Return [X, Y] of the center of cell containing provided text 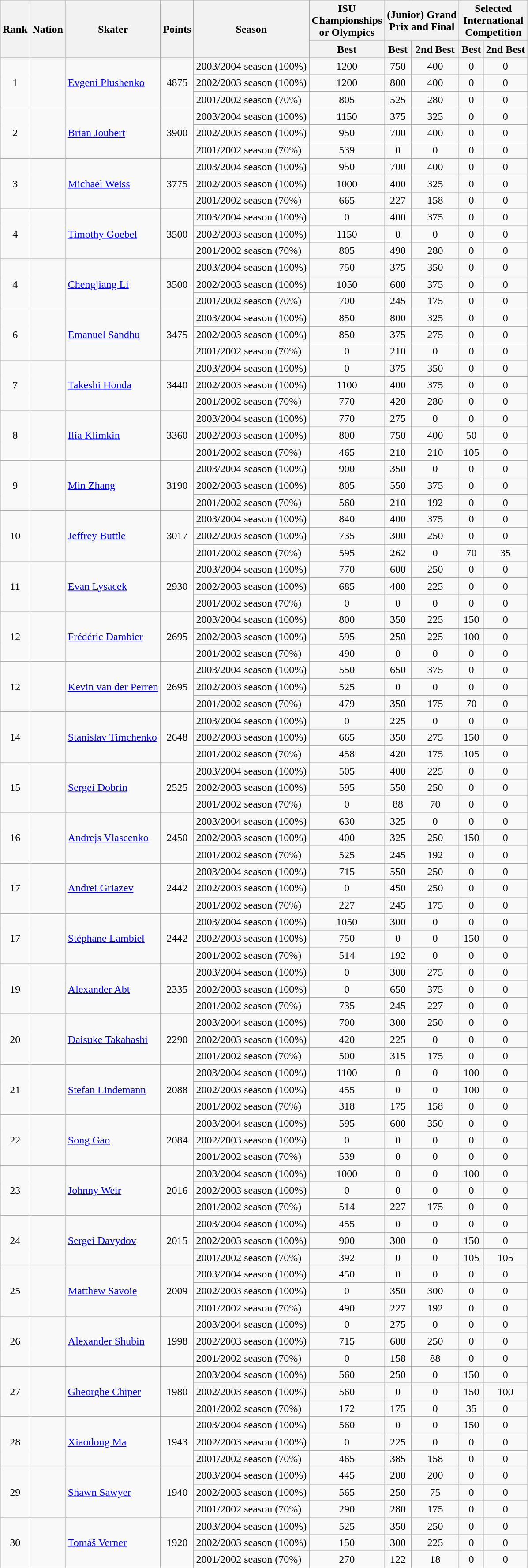
3360 [177, 435]
Daisuke Takahashi [113, 1039]
Matthew Savoie [113, 1291]
Takeshi Honda [113, 385]
Selected International Competition [493, 21]
445 [347, 1475]
2 [15, 133]
24 [15, 1240]
1 [15, 83]
315 [398, 1056]
2290 [177, 1039]
Sergei Davydov [113, 1240]
Evgeni Plushenko [113, 83]
15 [15, 788]
290 [347, 1509]
2088 [177, 1090]
18 [435, 1559]
Stanislav Timchenko [113, 737]
2016 [177, 1190]
3900 [177, 133]
Song Gao [113, 1140]
ISU Championships or Olympics [347, 21]
505 [347, 771]
458 [347, 754]
Andrejs Vlascenko [113, 838]
Alexander Shubin [113, 1341]
75 [435, 1492]
318 [347, 1106]
Gheorghe Chiper [113, 1392]
Chengjiang Li [113, 284]
11 [15, 586]
(Junior) Grand Prix and Final [422, 21]
14 [15, 737]
3190 [177, 485]
172 [347, 1408]
Points [177, 29]
Stefan Lindemann [113, 1090]
Timothy Goebel [113, 234]
3017 [177, 536]
Johnny Weir [113, 1190]
Min Zhang [113, 485]
122 [398, 1559]
1998 [177, 1341]
2525 [177, 788]
21 [15, 1090]
Kevin van der Perren [113, 687]
500 [347, 1056]
Shawn Sawyer [113, 1492]
30 [15, 1542]
1943 [177, 1442]
2648 [177, 737]
26 [15, 1341]
8 [15, 435]
Nation [48, 29]
27 [15, 1392]
3775 [177, 183]
2930 [177, 586]
Jeffrey Buttle [113, 536]
Alexander Abt [113, 989]
10 [15, 536]
262 [398, 553]
2084 [177, 1140]
25 [15, 1291]
23 [15, 1190]
3440 [177, 385]
1940 [177, 1492]
392 [347, 1257]
Michael Weiss [113, 183]
2009 [177, 1291]
7 [15, 385]
2450 [177, 838]
6 [15, 335]
1980 [177, 1392]
Skater [113, 29]
2335 [177, 989]
3 [15, 183]
565 [347, 1492]
270 [347, 1559]
Sergei Dobrin [113, 788]
385 [398, 1459]
20 [15, 1039]
22 [15, 1140]
1920 [177, 1542]
4875 [177, 83]
19 [15, 989]
630 [347, 821]
Andrei Griazev [113, 888]
9 [15, 485]
2015 [177, 1240]
Evan Lysacek [113, 586]
685 [347, 586]
28 [15, 1442]
Xiaodong Ma [113, 1442]
29 [15, 1492]
Tomáš Verner [113, 1542]
Brian Joubert [113, 133]
50 [471, 435]
Rank [15, 29]
479 [347, 704]
Stéphane Lambiel [113, 939]
Season [251, 29]
840 [347, 519]
Emanuel Sandhu [113, 335]
Frédéric Dambier [113, 637]
3475 [177, 335]
16 [15, 838]
Ilia Klimkin [113, 435]
